Find where the given text appears and provide that cell's center as [x, y] coordinate. 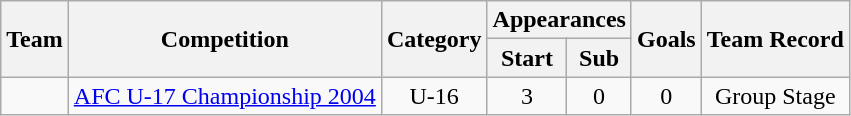
Sub [600, 58]
Appearances [559, 20]
Competition [224, 39]
3 [527, 96]
U-16 [434, 96]
Category [434, 39]
Group Stage [775, 96]
Team [35, 39]
AFC U-17 Championship 2004 [224, 96]
Start [527, 58]
Goals [666, 39]
Team Record [775, 39]
